Search for the cell housing the specified text and yield its [x, y] center coordinate. 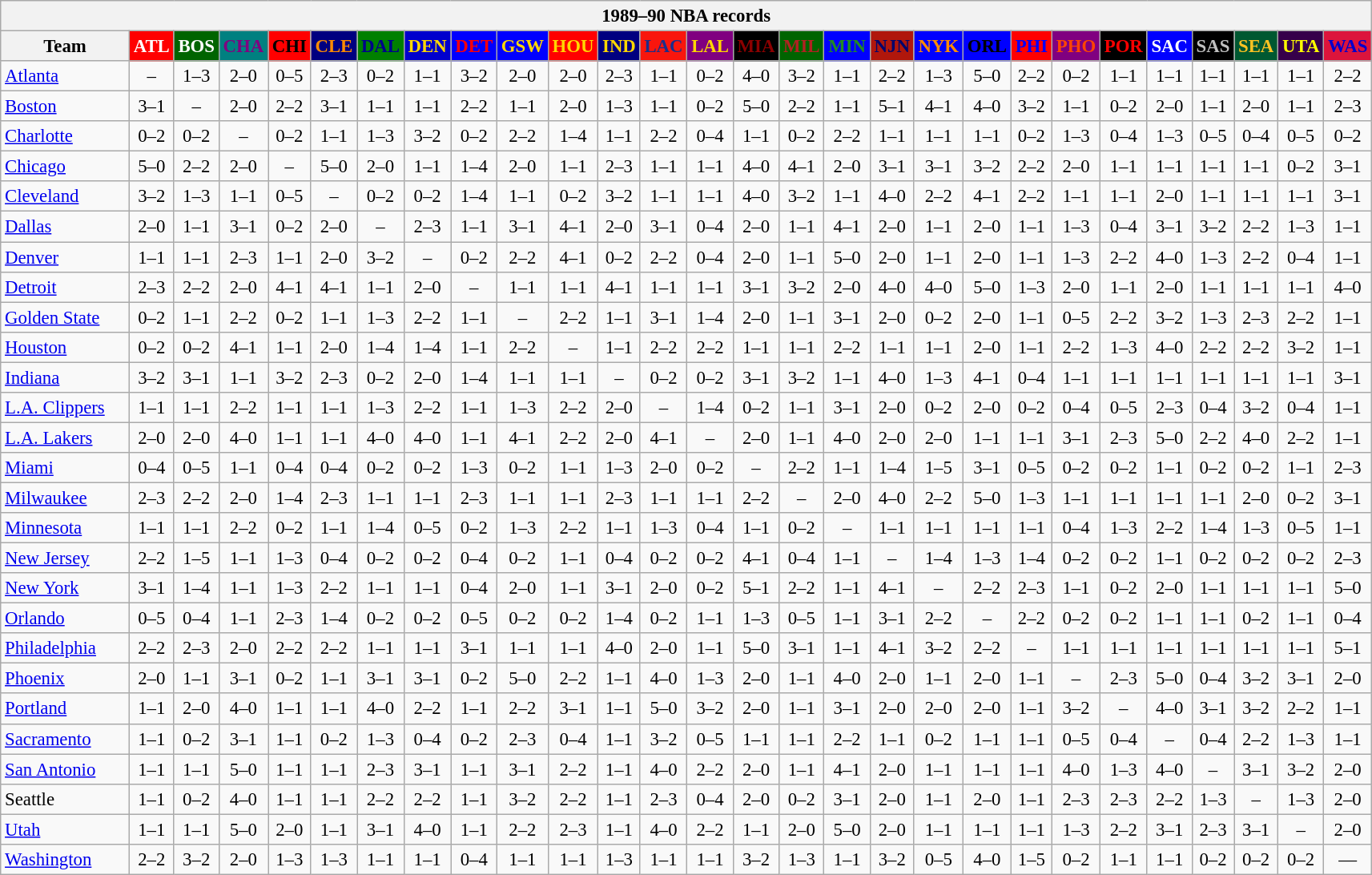
DAL [381, 46]
Cleveland [66, 196]
Houston [66, 347]
Denver [66, 257]
MIN [847, 46]
New York [66, 588]
Detroit [66, 287]
UTA [1301, 46]
Philadelphia [66, 648]
DEN [428, 46]
CHI [289, 46]
1989–90 NBA records [686, 16]
Miami [66, 468]
L.A. Clippers [66, 408]
Golden State [66, 317]
CLE [333, 46]
CHA [243, 46]
MIL [802, 46]
Minnesota [66, 528]
PHI [1032, 46]
Charlotte [66, 136]
SEA [1256, 46]
New Jersey [66, 558]
Utah [66, 829]
Boston [66, 107]
Milwaukee [66, 498]
SAS [1213, 46]
Seattle [66, 799]
IND [619, 46]
PHO [1076, 46]
Sacramento [66, 739]
SAC [1169, 46]
ATL [151, 46]
POR [1123, 46]
Orlando [66, 619]
Team [66, 46]
San Antonio [66, 769]
Portland [66, 709]
DET [474, 46]
BOS [196, 46]
Washington [66, 860]
Dallas [66, 227]
LAC [663, 46]
Chicago [66, 167]
Phoenix [66, 679]
HOU [573, 46]
Indiana [66, 377]
Atlanta [66, 76]
NYK [939, 46]
WAS [1348, 46]
NJN [892, 46]
— [1348, 860]
GSW [522, 46]
L.A. Lakers [66, 437]
LAL [710, 46]
MIA [756, 46]
ORL [987, 46]
